Return [x, y] of the center of cell containing provided text 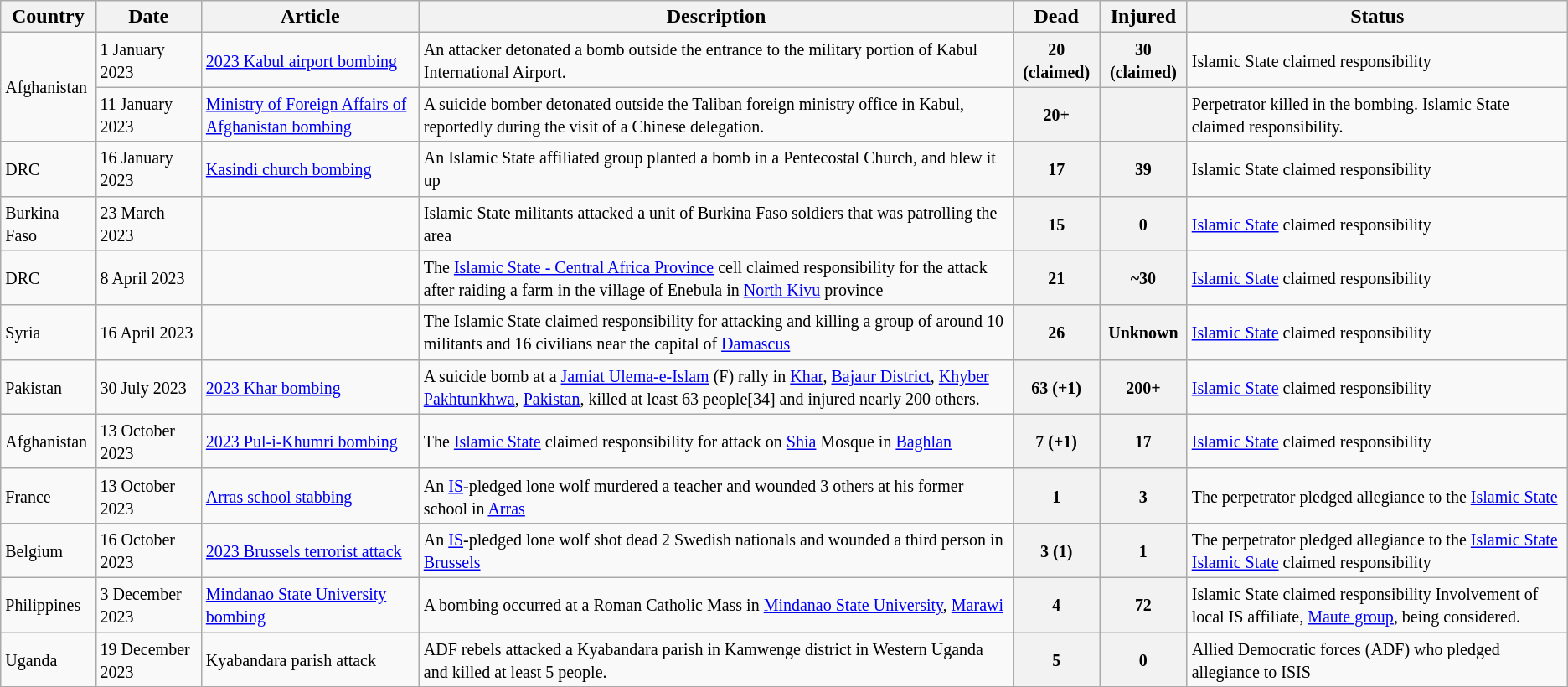
16 April 2023 [148, 332]
16 January 2023 [148, 169]
Ministry of Foreign Affairs of Afghanistan bombing [310, 114]
Uganda [49, 659]
A suicide bomber detonated outside the Taliban foreign ministry office in Kabul, reportedly during the visit of a Chinese delegation. [716, 114]
5 [1057, 659]
Kyabandara parish attack [310, 659]
The Islamic State claimed responsibility for attacking and killing a group of around 10 militants and 16 civilians near the capital of Damascus [716, 332]
An IS-pledged lone wolf murdered a teacher and wounded 3 others at his former school in Arras [716, 496]
11 January 2023 [148, 114]
The perpetrator pledged allegiance to the Islamic State [1377, 496]
The perpetrator pledged allegiance to the Islamic State Islamic State claimed responsibility [1377, 550]
Article [310, 17]
Date [148, 17]
63 (+1) [1057, 387]
72 [1144, 605]
4 [1057, 605]
Country [49, 17]
39 [1144, 169]
The Islamic State claimed responsibility for attack on Shia Mosque in Baghlan [716, 441]
Mindanao State University bombing [310, 605]
An Islamic State affiliated group planted a bomb in a Pentecostal Church, and blew it up [716, 169]
30 July 2023 [148, 387]
Pakistan [49, 387]
2023 Brussels terrorist attack [310, 550]
Description [716, 17]
26 [1057, 332]
Islamic State militants attacked a unit of Burkina Faso soldiers that was patrolling the area [716, 223]
8 April 2023 [148, 278]
16 October 2023 [148, 550]
23 March 2023 [148, 223]
3 [1144, 496]
Syria [49, 332]
France [49, 496]
Dead [1057, 17]
An attacker detonated a bomb outside the entrance to the military portion of Kabul International Airport. [716, 60]
3 December 2023 [148, 605]
Islamic State claimed responsibility Involvement of local IS affiliate, Maute group, being considered. [1377, 605]
Injured [1144, 17]
Status [1377, 17]
Unknown [1144, 332]
30 (claimed) [1144, 60]
20+ [1057, 114]
Kasindi church bombing [310, 169]
2023 Pul-i-Khumri bombing [310, 441]
Philippines [49, 605]
~30 [1144, 278]
2023 Khar bombing [310, 387]
Burkina Faso [49, 223]
2023 Kabul airport bombing [310, 60]
20 (claimed) [1057, 60]
3 (1) [1057, 550]
An IS-pledged lone wolf shot dead 2 Swedish nationals and wounded a third person in Brussels [716, 550]
Belgium [49, 550]
Arras school stabbing [310, 496]
15 [1057, 223]
ADF rebels attacked a Kyabandara parish in Kamwenge district in Western Uganda and killed at least 5 people. [716, 659]
19 December 2023 [148, 659]
200+ [1144, 387]
7 (+1) [1057, 441]
Allied Democratic forces (ADF) who pledged allegiance to ISIS [1377, 659]
Perpetrator killed in the bombing. Islamic State claimed responsibility. [1377, 114]
A bombing occurred at a Roman Catholic Mass in Mindanao State University, Marawi [716, 605]
21 [1057, 278]
1 January 2023 [148, 60]
